Scan for the cell matching the given text and deliver its (x, y) coordinate at center. 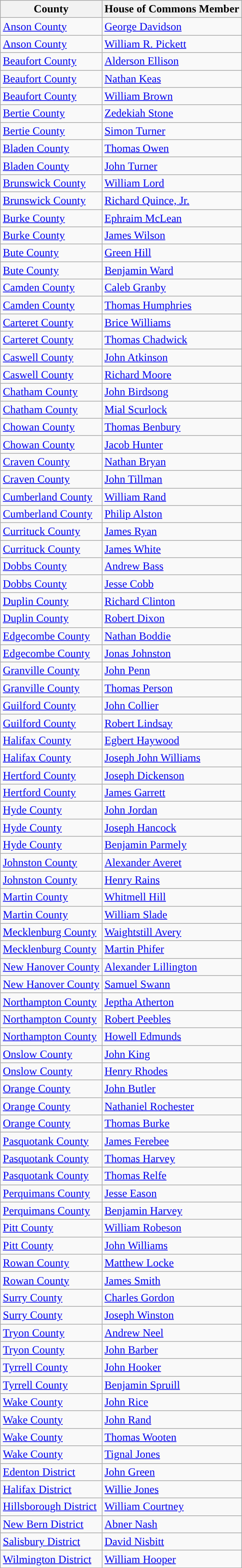
John Williams (171, 1245)
Benjamin Harvey (171, 1211)
Alexander Lillington (171, 967)
John Rice (171, 1402)
Charles Gordon (171, 1298)
David Nisbitt (171, 1541)
Jeptha Atherton (171, 1002)
Thomas Owen (171, 148)
John Hooker (171, 1368)
Waightstill Avery (171, 932)
Jesse Eason (171, 1193)
Thomas Relfe (171, 1176)
Whitmell Hill (171, 897)
Simon Turner (171, 131)
Salisbury District (51, 1541)
James White (171, 549)
John Atkinson (171, 357)
Robert Peebles (171, 1019)
Willie Jones (171, 1489)
Thomas Person (171, 688)
Nathan Bryan (171, 462)
Ephraim McLean (171, 218)
Jacob Hunter (171, 444)
Brice Williams (171, 323)
Samuel Swann (171, 984)
John Penn (171, 671)
Thomas Wooten (171, 1437)
William Courtney (171, 1507)
Joseph Dickenson (171, 776)
Philip Alston (171, 514)
Wilmington District (51, 1559)
Jesse Cobb (171, 584)
Robert Lindsay (171, 723)
John Jordan (171, 810)
Richard Quince, Jr. (171, 200)
John Birdsong (171, 392)
Edenton District (51, 1472)
James Ryan (171, 532)
Thomas Chadwick (171, 340)
Martin Phifer (171, 949)
Green Hill (171, 253)
Howell Edmunds (171, 1036)
House of Commons Member (171, 9)
James Smith (171, 1280)
William Lord (171, 183)
John King (171, 1054)
William Rand (171, 496)
John Barber (171, 1350)
John Tillman (171, 479)
William Brown (171, 96)
Matthew Locke (171, 1263)
John Collier (171, 706)
Joseph Hancock (171, 828)
Nathan Boddie (171, 636)
Alexander Averet (171, 862)
William Slade (171, 915)
Tignal Jones (171, 1455)
James Garrett (171, 793)
Richard Moore (171, 375)
William Robeson (171, 1228)
John Turner (171, 166)
Benjamin Parmely (171, 845)
Henry Rains (171, 880)
Jonas Johnston (171, 653)
Joseph Winston (171, 1315)
Abner Nash (171, 1524)
Thomas Humphries (171, 305)
Andrew Bass (171, 566)
Alderson Ellison (171, 61)
Benjamin Ward (171, 270)
Joseph John Williams (171, 758)
Henry Rhodes (171, 1072)
James Wilson (171, 236)
Thomas Benbury (171, 427)
Robert Dixon (171, 619)
Caleb Granby (171, 288)
Nathaniel Rochester (171, 1106)
Nathan Keas (171, 79)
Andrew Neel (171, 1333)
William R. Pickett (171, 44)
Thomas Burke (171, 1124)
Egbert Haywood (171, 740)
Benjamin Spruill (171, 1385)
Thomas Harvey (171, 1158)
Mial Scurlock (171, 410)
James Ferebee (171, 1141)
Halifax District (51, 1489)
Hillsborough District (51, 1507)
John Rand (171, 1420)
Richard Clinton (171, 601)
John Butler (171, 1089)
William Hooper (171, 1559)
New Bern District (51, 1524)
George Davidson (171, 27)
Zedekiah Stone (171, 113)
John Green (171, 1472)
County (51, 9)
